Pinpoint the cell where the given text exists, returning its [X, Y] midpoint coordinate. 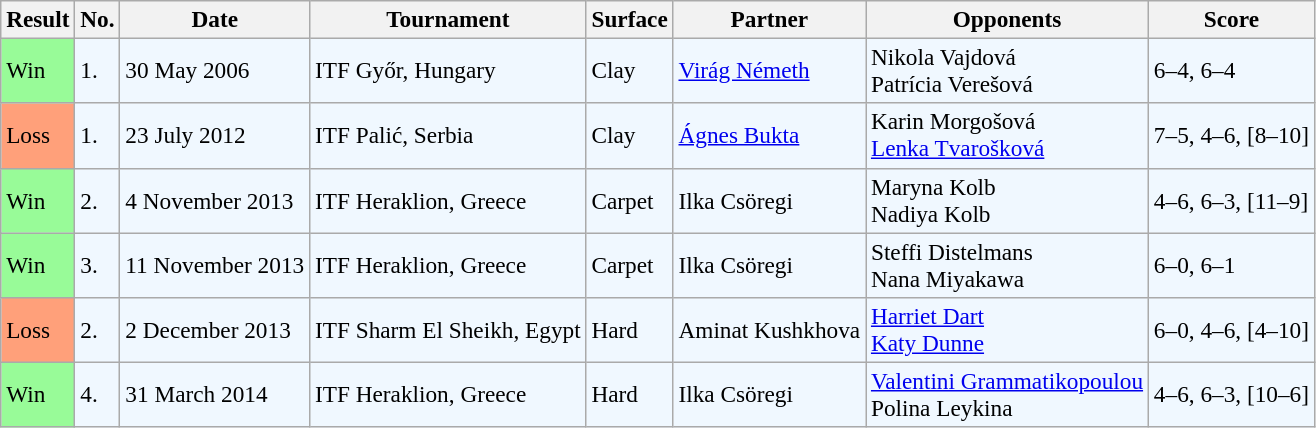
Karin Morgošová Lenka Tvarošková [1008, 136]
Surface [630, 19]
6–0, 6–1 [1231, 264]
ITF Sharm El Sheikh, Egypt [448, 330]
ITF Győr, Hungary [448, 70]
Steffi Distelmans Nana Miyakawa [1008, 264]
2 December 2013 [215, 330]
ITF Palić, Serbia [448, 136]
4 November 2013 [215, 200]
31 March 2014 [215, 394]
Partner [769, 19]
Virág Németh [769, 70]
4–6, 6–3, [10–6] [1231, 394]
Result [38, 19]
Ágnes Bukta [769, 136]
4. [98, 394]
Opponents [1008, 19]
3. [98, 264]
6–4, 6–4 [1231, 70]
Aminat Kushkhova [769, 330]
11 November 2013 [215, 264]
23 July 2012 [215, 136]
No. [98, 19]
Maryna Kolb Nadiya Kolb [1008, 200]
Valentini Grammatikopoulou Polina Leykina [1008, 394]
Score [1231, 19]
6–0, 4–6, [4–10] [1231, 330]
Nikola Vajdová Patrícia Verešová [1008, 70]
Harriet Dart Katy Dunne [1008, 330]
Date [215, 19]
30 May 2006 [215, 70]
7–5, 4–6, [8–10] [1231, 136]
4–6, 6–3, [11–9] [1231, 200]
Tournament [448, 19]
